From the cell containing the given text, extract its center point as [x, y] coordinate. 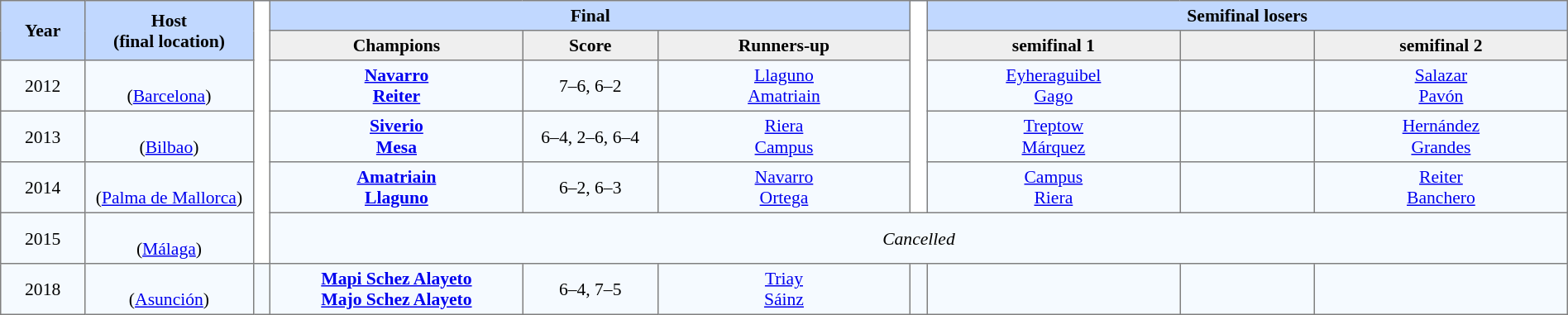
Hernández Grandes [1441, 136]
Amatriain Llaguno [397, 188]
Mapi Schez Alayeto Majo Schez Alayeto [397, 289]
2012 [43, 86]
Navarro Ortega [784, 188]
(Asunción) [170, 289]
6–2, 6–3 [590, 188]
(Bilbao) [170, 136]
Eyheraguibel Gago [1054, 86]
Host(final location) [170, 31]
Cancelled [920, 238]
semifinal 2 [1441, 45]
Reiter Banchero [1441, 188]
Year [43, 31]
Score [590, 45]
2013 [43, 136]
Riera Campus [784, 136]
Semifinal losers [1247, 16]
Navarro Reiter [397, 86]
Siverio Mesa [397, 136]
(Palma de Mallorca) [170, 188]
semifinal 1 [1054, 45]
6–4, 7–5 [590, 289]
Campus Riera [1054, 188]
Champions [397, 45]
2015 [43, 238]
Final [590, 16]
6–4, 2–6, 6–4 [590, 136]
(Málaga) [170, 238]
Llaguno Amatriain [784, 86]
Treptow Márquez [1054, 136]
2014 [43, 188]
2018 [43, 289]
(Barcelona) [170, 86]
7–6, 6–2 [590, 86]
Triay Sáinz [784, 289]
Salazar Pavón [1441, 86]
Runners-up [784, 45]
